Detect which cell encompasses the target text, then output its (x, y) center coordinate. 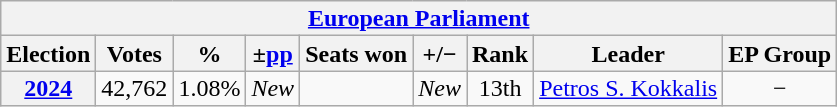
Leader (628, 54)
Votes (134, 54)
2024 (48, 88)
42,762 (134, 88)
Seats won (356, 54)
% (210, 54)
Rank (500, 54)
EP Group (780, 54)
13th (500, 88)
European Parliament (419, 18)
+/− (440, 54)
1.08% (210, 88)
− (780, 88)
±pp (273, 54)
Petros S. Kokkalis (628, 88)
Election (48, 54)
